From the cell containing the given text, extract its center point as (X, Y) coordinate. 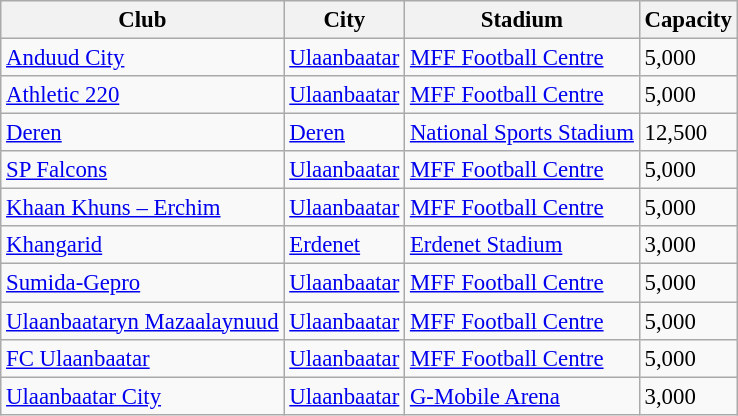
Erdenet (344, 245)
Sumida-Gepro (142, 283)
Khaan Khuns – Erchim (142, 208)
G-Mobile Arena (522, 396)
Club (142, 20)
Ulaanbaataryn Mazaalaynuud (142, 321)
Anduud City (142, 58)
City (344, 20)
National Sports Stadium (522, 133)
Capacity (688, 20)
Erdenet Stadium (522, 245)
Ulaanbaatar City (142, 396)
Khangarid (142, 245)
12,500 (688, 133)
Stadium (522, 20)
FC Ulaanbaatar (142, 358)
Athletic 220 (142, 95)
SP Falcons (142, 170)
